Output the [x, y] coordinate of the center of the cell containing the given text.  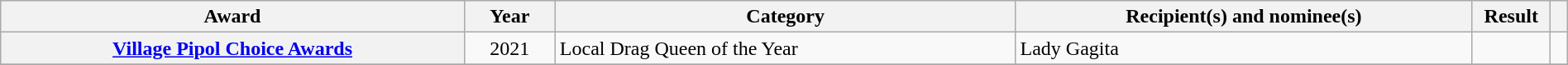
Category [786, 17]
Year [509, 17]
Lady Gagita [1244, 48]
Result [1512, 17]
Local Drag Queen of the Year [786, 48]
Award [233, 17]
Village Pipol Choice Awards [233, 48]
Recipient(s) and nominee(s) [1244, 17]
2021 [509, 48]
